Provide the [X, Y] coordinate of the cell's center where the given text is located.  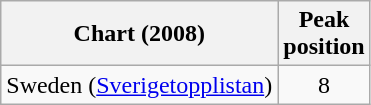
Sweden (Sverigetopplistan) [140, 85]
8 [324, 85]
Chart (2008) [140, 34]
Peakposition [324, 34]
